Find where the given text appears and provide that cell's center as (x, y) coordinate. 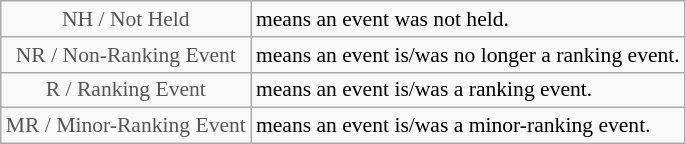
means an event is/was a ranking event. (468, 90)
means an event is/was no longer a ranking event. (468, 55)
MR / Minor-Ranking Event (126, 126)
NR / Non-Ranking Event (126, 55)
means an event is/was a minor-ranking event. (468, 126)
R / Ranking Event (126, 90)
NH / Not Held (126, 19)
means an event was not held. (468, 19)
